Provide the (X, Y) coordinate of the cell's center where the given text is located.  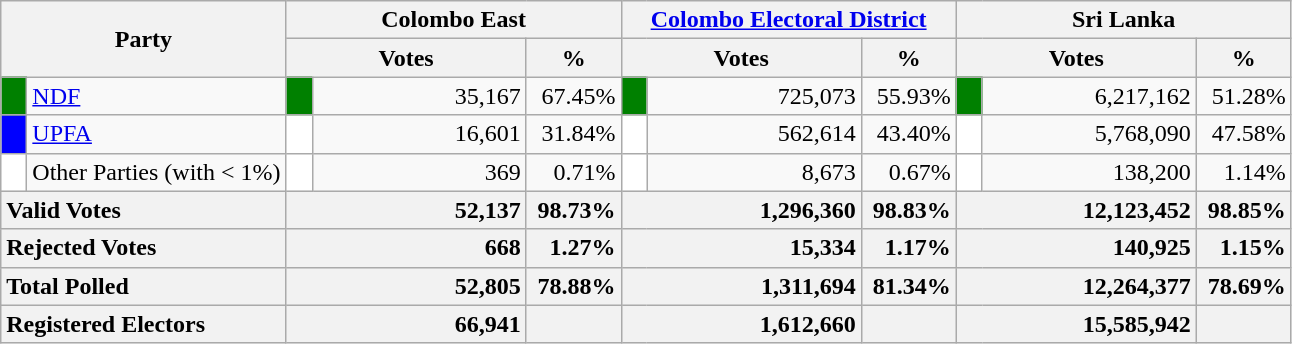
67.45% (574, 96)
15,334 (741, 248)
Colombo Electoral District (788, 20)
1.17% (908, 248)
1.15% (1244, 248)
66,941 (406, 324)
0.67% (908, 172)
Colombo East (454, 20)
0.71% (574, 172)
6,217,162 (1089, 96)
NDF (156, 96)
Valid Votes (144, 210)
Other Parties (with < 1%) (156, 172)
52,805 (406, 286)
Party (144, 39)
8,673 (754, 172)
5,768,090 (1089, 134)
98.83% (908, 210)
562,614 (754, 134)
81.34% (908, 286)
16,601 (419, 134)
78.88% (574, 286)
1.27% (574, 248)
1,296,360 (741, 210)
98.73% (574, 210)
Registered Electors (144, 324)
12,264,377 (1076, 286)
55.93% (908, 96)
369 (419, 172)
Rejected Votes (144, 248)
78.69% (1244, 286)
43.40% (908, 134)
35,167 (419, 96)
51.28% (1244, 96)
UPFA (156, 134)
725,073 (754, 96)
31.84% (574, 134)
98.85% (1244, 210)
Sri Lanka (1124, 20)
47.58% (1244, 134)
12,123,452 (1076, 210)
138,200 (1089, 172)
668 (406, 248)
15,585,942 (1076, 324)
Total Polled (144, 286)
1.14% (1244, 172)
140,925 (1076, 248)
1,612,660 (741, 324)
1,311,694 (741, 286)
52,137 (406, 210)
